Pinpoint the cell where the given text exists, returning its [X, Y] midpoint coordinate. 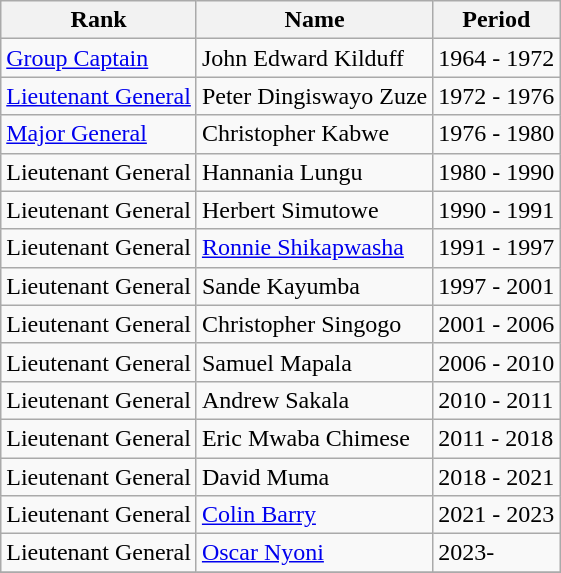
2001 - 2006 [496, 324]
2006 - 2010 [496, 362]
Major General [99, 134]
1980 - 1990 [496, 172]
2021 - 2023 [496, 515]
John Edward Kilduff [314, 58]
Eric Mwaba Chimese [314, 438]
1976 - 1980 [496, 134]
2023- [496, 553]
2011 - 2018 [496, 438]
Sande Kayumba [314, 286]
Period [496, 20]
Herbert Simutowe [314, 210]
1990 - 1991 [496, 210]
Ronnie Shikapwasha [314, 248]
Name [314, 20]
David Muma [314, 477]
1964 - 1972 [496, 58]
Peter Dingiswayo Zuze [314, 96]
Samuel Mapala [314, 362]
Hannania Lungu [314, 172]
1997 - 2001 [496, 286]
2010 - 2011 [496, 400]
Christopher Kabwe [314, 134]
1972 - 1976 [496, 96]
Oscar Nyoni [314, 553]
Christopher Singogo [314, 324]
2018 - 2021 [496, 477]
Rank [99, 20]
Group Captain [99, 58]
Andrew Sakala [314, 400]
1991 - 1997 [496, 248]
Colin Barry [314, 515]
